Capture the cell that displays the provided text and extract its (X, Y) central coordinate. 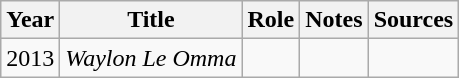
Sources (414, 20)
Title (151, 20)
Notes (334, 20)
Role (271, 20)
Waylon Le Omma (151, 58)
Year (30, 20)
2013 (30, 58)
